Pinpoint the cell where the given text exists, returning its (X, Y) midpoint coordinate. 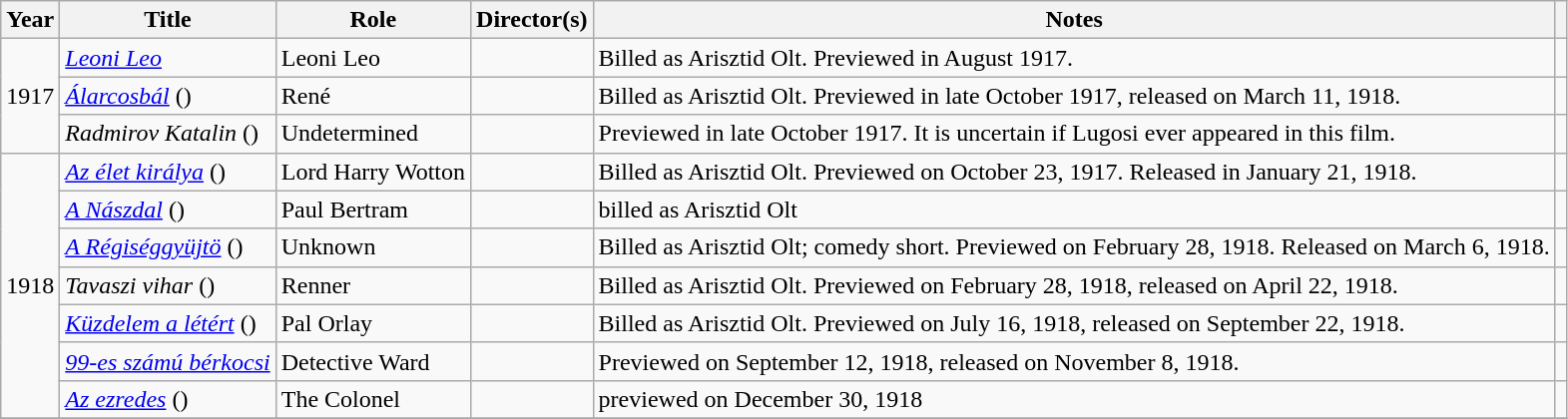
billed as Arisztid Olt (1074, 209)
1918 (30, 285)
Billed as Arisztid Olt. Previewed in late October 1917, released on March 11, 1918. (1074, 96)
previewed on December 30, 1918 (1074, 399)
Tavaszi vihar () (168, 285)
Notes (1074, 20)
Az ezredes () (168, 399)
Billed as Arisztid Olt. Previewed in August 1917. (1074, 58)
Álarcosbál () (168, 96)
Küzdelem a létért () (168, 323)
Az élet királya () (168, 172)
Billed as Arisztid Olt. Previewed on February 28, 1918, released on April 22, 1918. (1074, 285)
1917 (30, 96)
Year (30, 20)
Billed as Arisztid Olt; comedy short. Previewed on February 28, 1918. Released on March 6, 1918. (1074, 247)
Pal Orlay (373, 323)
Detective Ward (373, 361)
Role (373, 20)
Previewed on September 12, 1918, released on November 8, 1918. (1074, 361)
Undetermined (373, 134)
Billed as Arisztid Olt. Previewed on July 16, 1918, released on September 22, 1918. (1074, 323)
Renner (373, 285)
A Nászdal () (168, 209)
The Colonel (373, 399)
Lord Harry Wotton (373, 172)
René (373, 96)
99-es számú bérkocsi (168, 361)
Director(s) (533, 20)
Radmirov Katalin () (168, 134)
Paul Bertram (373, 209)
Billed as Arisztid Olt. Previewed on October 23, 1917. Released in January 21, 1918. (1074, 172)
A Régiséggyüjtö () (168, 247)
Title (168, 20)
Previewed in late October 1917. It is uncertain if Lugosi ever appeared in this film. (1074, 134)
Unknown (373, 247)
